Pinpoint the cell where the given text exists, returning its (X, Y) midpoint coordinate. 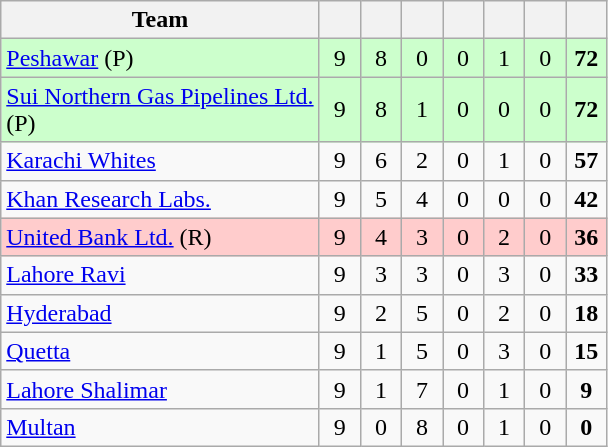
Sui Northern Gas Pipelines Ltd. (P) (160, 110)
6 (380, 161)
Lahore Shalimar (160, 389)
18 (586, 313)
42 (586, 199)
Multan (160, 427)
Hyderabad (160, 313)
Team (160, 20)
15 (586, 351)
Khan Research Labs. (160, 199)
Lahore Ravi (160, 275)
33 (586, 275)
7 (422, 389)
United Bank Ltd. (R) (160, 237)
Karachi Whites (160, 161)
Quetta (160, 351)
57 (586, 161)
Peshawar (P) (160, 58)
36 (586, 237)
